From the cell containing the given text, extract its center point as (x, y) coordinate. 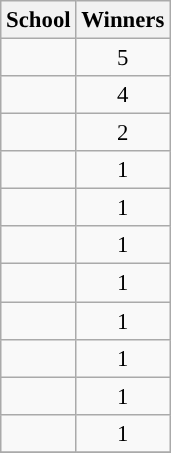
Winners (123, 20)
School (38, 20)
5 (123, 58)
2 (123, 133)
4 (123, 95)
